Pinpoint the cell where the given text exists, returning its [x, y] midpoint coordinate. 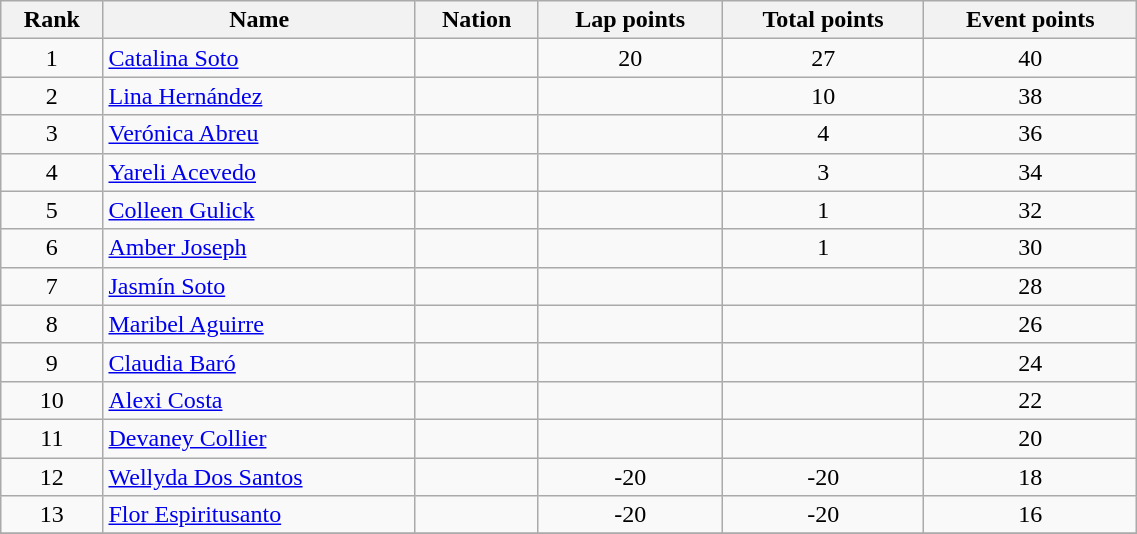
6 [52, 248]
Devaney Collier [259, 438]
40 [1030, 58]
11 [52, 438]
Yareli Acevedo [259, 172]
27 [822, 58]
Total points [822, 20]
12 [52, 477]
Nation [476, 20]
13 [52, 515]
36 [1030, 134]
16 [1030, 515]
Maribel Aguirre [259, 324]
28 [1030, 286]
24 [1030, 362]
Wellyda Dos Santos [259, 477]
Lina Hernández [259, 96]
Amber Joseph [259, 248]
Jasmín Soto [259, 286]
Name [259, 20]
Lap points [630, 20]
32 [1030, 210]
2 [52, 96]
Claudia Baró [259, 362]
Rank [52, 20]
Flor Espiritusanto [259, 515]
Catalina Soto [259, 58]
38 [1030, 96]
8 [52, 324]
18 [1030, 477]
30 [1030, 248]
26 [1030, 324]
22 [1030, 400]
Colleen Gulick [259, 210]
Verónica Abreu [259, 134]
34 [1030, 172]
Event points [1030, 20]
9 [52, 362]
5 [52, 210]
7 [52, 286]
Alexi Costa [259, 400]
